From the cell containing the given text, extract its center point as (X, Y) coordinate. 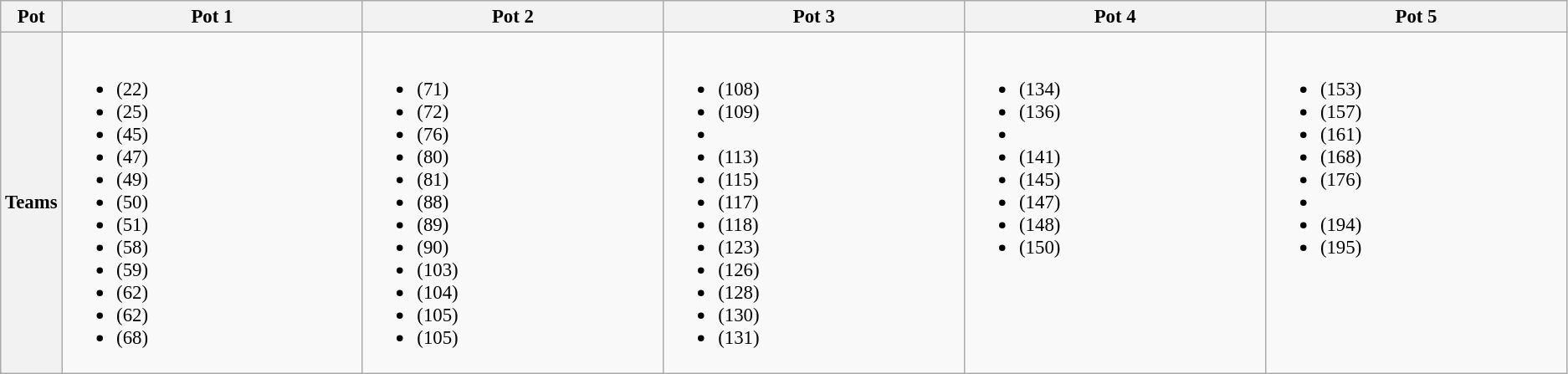
Pot 5 (1417, 17)
Teams (32, 202)
Pot (32, 17)
Pot 4 (1115, 17)
(71) (72) (76) (80) (81) (88) (89) (90) (103) (104) (105) (105) (513, 202)
Pot 1 (213, 17)
(134) (136) (141) (145) (147) (148) (150) (1115, 202)
(108) (109) (113) (115) (117) (118) (123) (126) (128) (130) (131) (814, 202)
(153) (157) (161) (168) (176) (194) (195) (1417, 202)
Pot 3 (814, 17)
(22) (25) (45) (47) (49) (50) (51) (58) (59) (62) (62) (68) (213, 202)
Pot 2 (513, 17)
